Extract the (X, Y) coordinate from the center of the cell holding the provided text.  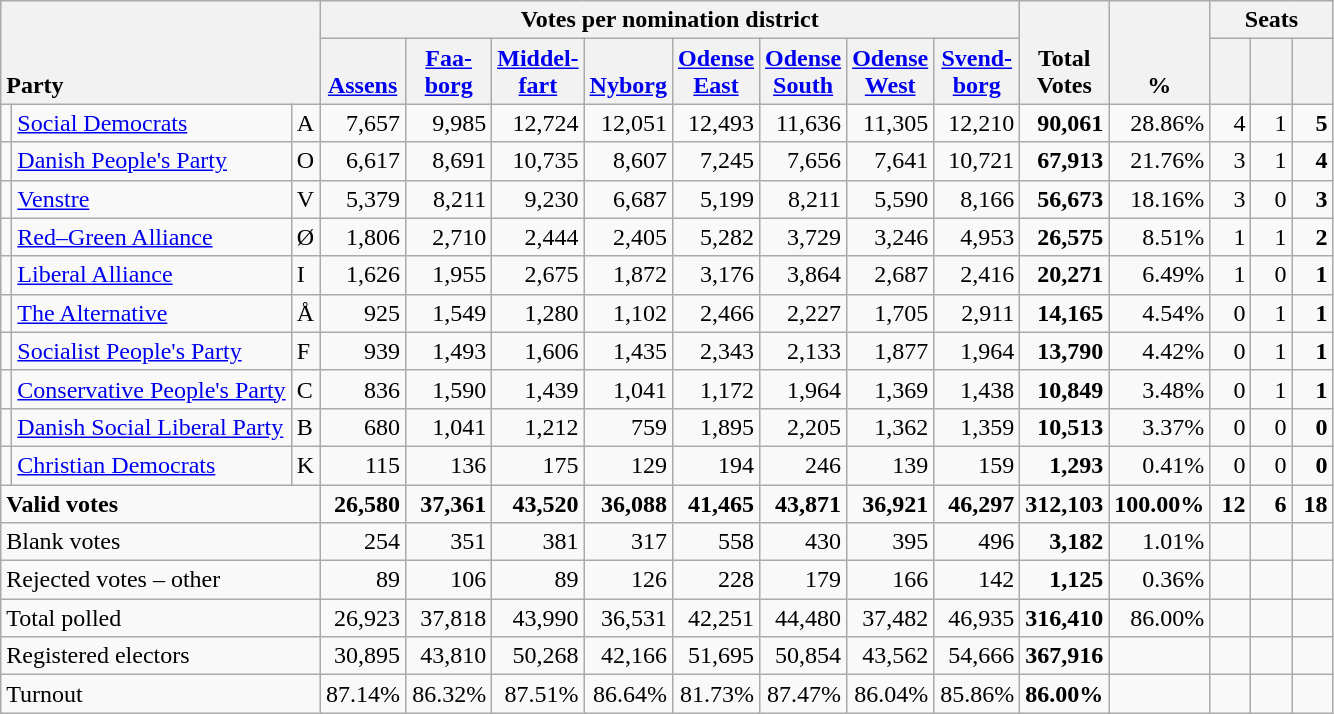
1,955 (449, 275)
12,724 (538, 123)
Odense West (890, 72)
85.86% (977, 694)
11,305 (890, 123)
6.49% (1160, 275)
1,293 (1064, 465)
126 (628, 580)
7,657 (363, 123)
2,416 (977, 275)
43,871 (804, 503)
87.47% (804, 694)
% (1160, 52)
142 (977, 580)
7,641 (890, 161)
5,282 (716, 237)
4.54% (1160, 313)
3,729 (804, 237)
26,580 (363, 503)
2,444 (538, 237)
2,675 (538, 275)
46,935 (977, 618)
3,864 (804, 275)
10,849 (1064, 389)
Rejected votes – other (160, 580)
194 (716, 465)
2,911 (977, 313)
67,913 (1064, 161)
939 (363, 351)
Turnout (160, 694)
43,562 (890, 656)
26,923 (363, 618)
558 (716, 542)
1,872 (628, 275)
A (305, 123)
Liberal Alliance (152, 275)
Ø (305, 237)
2,205 (804, 427)
106 (449, 580)
1,172 (716, 389)
26,575 (1064, 237)
44,480 (804, 618)
100.00% (1160, 503)
46,297 (977, 503)
30,895 (363, 656)
1,212 (538, 427)
Middel- fart (538, 72)
The Alternative (152, 313)
37,818 (449, 618)
3,176 (716, 275)
5 (1312, 123)
2,687 (890, 275)
28.86% (1160, 123)
1,439 (538, 389)
2,466 (716, 313)
81.73% (716, 694)
6,687 (628, 199)
86.64% (628, 694)
36,531 (628, 618)
21.76% (1160, 161)
20,271 (1064, 275)
139 (890, 465)
Danish People's Party (152, 161)
Blank votes (160, 542)
Danish Social Liberal Party (152, 427)
4.42% (1160, 351)
Odense East (716, 72)
836 (363, 389)
136 (449, 465)
14,165 (1064, 313)
496 (977, 542)
18 (1312, 503)
86.32% (449, 694)
312,103 (1064, 503)
42,166 (628, 656)
179 (804, 580)
Valid votes (160, 503)
Assens (363, 72)
317 (628, 542)
Total Votes (1064, 52)
1,362 (890, 427)
Faa- borg (449, 72)
1,877 (890, 351)
2,343 (716, 351)
2 (1312, 237)
Total polled (160, 618)
1,359 (977, 427)
246 (804, 465)
1,493 (449, 351)
3.37% (1160, 427)
13,790 (1064, 351)
1,435 (628, 351)
56,673 (1064, 199)
1,369 (890, 389)
43,990 (538, 618)
1,806 (363, 237)
175 (538, 465)
228 (716, 580)
12,051 (628, 123)
51,695 (716, 656)
1,549 (449, 313)
159 (977, 465)
351 (449, 542)
Å (305, 313)
12,210 (977, 123)
50,854 (804, 656)
0.41% (1160, 465)
43,520 (538, 503)
3,246 (890, 237)
395 (890, 542)
3,182 (1064, 542)
42,251 (716, 618)
I (305, 275)
166 (890, 580)
O (305, 161)
87.51% (538, 694)
87.14% (363, 694)
37,361 (449, 503)
Social Democrats (152, 123)
36,921 (890, 503)
9,230 (538, 199)
90,061 (1064, 123)
36,088 (628, 503)
8,166 (977, 199)
1,626 (363, 275)
37,482 (890, 618)
6,617 (363, 161)
C (305, 389)
12 (1230, 503)
Svend- borg (977, 72)
54,666 (977, 656)
18.16% (1160, 199)
1.01% (1160, 542)
F (305, 351)
8,607 (628, 161)
1,590 (449, 389)
12,493 (716, 123)
Venstre (152, 199)
0.36% (1160, 580)
86.04% (890, 694)
316,410 (1064, 618)
1,438 (977, 389)
2,405 (628, 237)
7,656 (804, 161)
5,199 (716, 199)
B (305, 427)
Odense South (804, 72)
41,465 (716, 503)
680 (363, 427)
9,985 (449, 123)
1,125 (1064, 580)
Conservative People's Party (152, 389)
V (305, 199)
Nyborg (628, 72)
1,606 (538, 351)
430 (804, 542)
8,691 (449, 161)
Party (160, 52)
4,953 (977, 237)
5,379 (363, 199)
Red–Green Alliance (152, 237)
Registered electors (160, 656)
50,268 (538, 656)
Seats (1272, 20)
115 (363, 465)
10,513 (1064, 427)
43,810 (449, 656)
5,590 (890, 199)
2,227 (804, 313)
2,710 (449, 237)
1,705 (890, 313)
254 (363, 542)
3.48% (1160, 389)
2,133 (804, 351)
925 (363, 313)
6 (1272, 503)
K (305, 465)
1,102 (628, 313)
7,245 (716, 161)
1,280 (538, 313)
8.51% (1160, 237)
10,721 (977, 161)
381 (538, 542)
10,735 (538, 161)
1,895 (716, 427)
759 (628, 427)
Christian Democrats (152, 465)
367,916 (1064, 656)
Socialist People's Party (152, 351)
129 (628, 465)
11,636 (804, 123)
Votes per nomination district (670, 20)
